Pinpoint the cell where the given text exists, returning its (X, Y) midpoint coordinate. 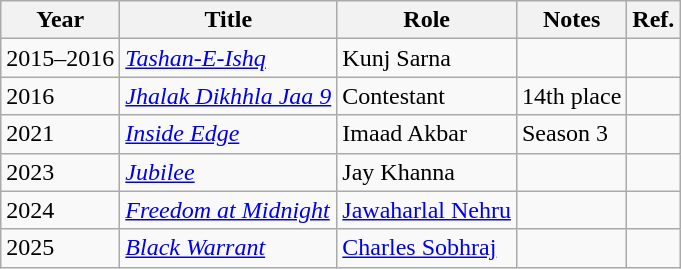
Charles Sobhraj (427, 248)
Kunj Sarna (427, 58)
2025 (60, 248)
Ref. (654, 20)
14th place (571, 96)
Year (60, 20)
2015–2016 (60, 58)
Jawaharlal Nehru (427, 210)
Jay Khanna (427, 172)
Black Warrant (228, 248)
Inside Edge (228, 134)
Contestant (427, 96)
2021 (60, 134)
2024 (60, 210)
Freedom at Midnight (228, 210)
2023 (60, 172)
Jubilee (228, 172)
Jhalak Dikhhla Jaa 9 (228, 96)
2016 (60, 96)
Season 3 (571, 134)
Notes (571, 20)
Imaad Akbar (427, 134)
Tashan-E-Ishq (228, 58)
Role (427, 20)
Title (228, 20)
